Determine the [x, y] coordinate at the center of the cell enclosing the given text.  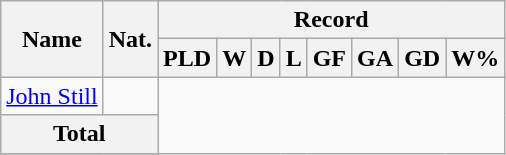
PLD [188, 58]
John Still [52, 96]
GA [376, 58]
Name [52, 39]
Record [332, 20]
W [234, 58]
GD [422, 58]
Total [80, 134]
W% [476, 58]
D [266, 58]
GF [329, 58]
L [294, 58]
Nat. [130, 39]
